From the cell containing the given text, extract its center point as (x, y) coordinate. 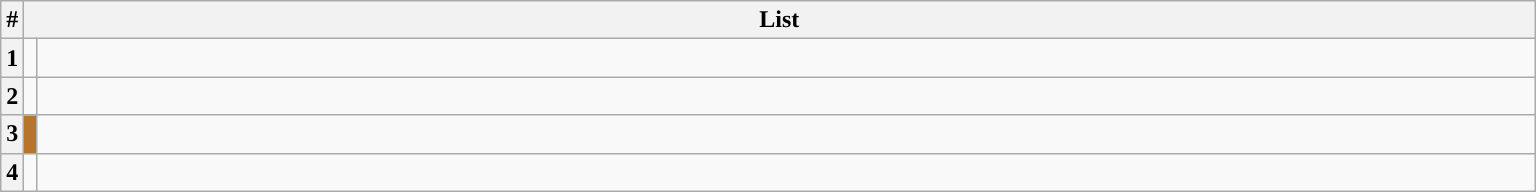
List (780, 20)
4 (12, 172)
# (12, 20)
1 (12, 58)
3 (12, 134)
2 (12, 96)
